Provide the [X, Y] coordinate of the cell's center where the given text is located.  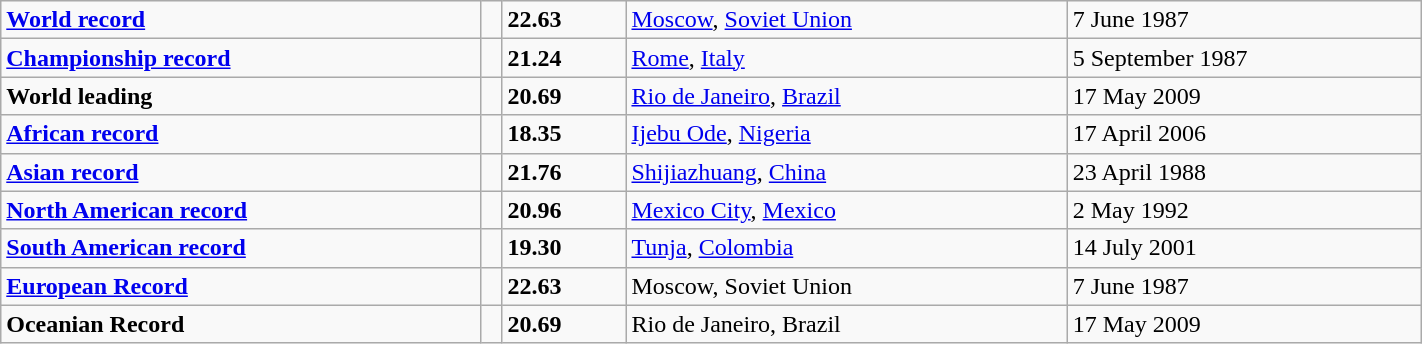
14 July 2001 [1244, 248]
2 May 1992 [1244, 210]
Oceanian Record [241, 324]
Tunja, Colombia [846, 248]
18.35 [564, 134]
Ijebu Ode, Nigeria [846, 134]
17 April 2006 [1244, 134]
Asian record [241, 172]
North American record [241, 210]
Rome, Italy [846, 58]
World record [241, 20]
20.96 [564, 210]
21.76 [564, 172]
Championship record [241, 58]
Mexico City, Mexico [846, 210]
Shijiazhuang, China [846, 172]
21.24 [564, 58]
23 April 1988 [1244, 172]
5 September 1987 [1244, 58]
19.30 [564, 248]
European Record [241, 286]
World leading [241, 96]
African record [241, 134]
South American record [241, 248]
